Search for the cell housing the specified text and yield its (x, y) center coordinate. 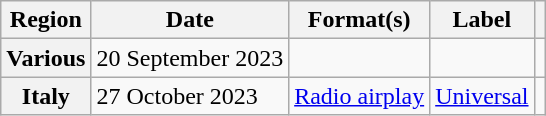
Italy (46, 96)
20 September 2023 (190, 58)
Radio airplay (360, 96)
27 October 2023 (190, 96)
Label (482, 20)
Region (46, 20)
Date (190, 20)
Format(s) (360, 20)
Various (46, 58)
Universal (482, 96)
